Determine the [X, Y] coordinate at the center of the cell enclosing the given text.  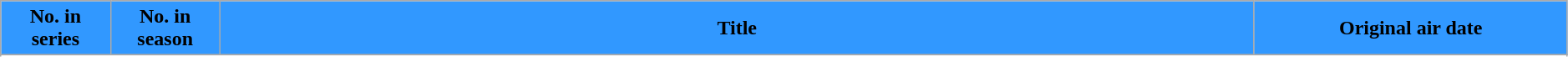
Title [737, 28]
No. inseries [55, 28]
Original air date [1410, 28]
No. inseason [165, 28]
